Capture the cell that displays the provided text and extract its [X, Y] central coordinate. 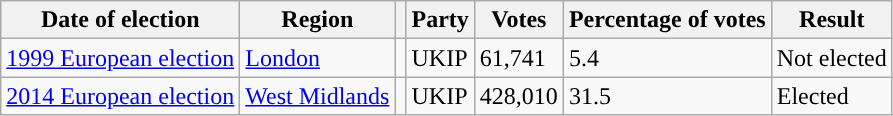
London [318, 58]
1999 European election [120, 58]
Region [318, 20]
428,010 [518, 96]
31.5 [667, 96]
61,741 [518, 58]
Elected [832, 96]
Date of election [120, 20]
2014 European election [120, 96]
Votes [518, 20]
5.4 [667, 58]
Party [440, 20]
Not elected [832, 58]
Percentage of votes [667, 20]
Result [832, 20]
West Midlands [318, 96]
